From the cell containing the given text, extract its center point as (X, Y) coordinate. 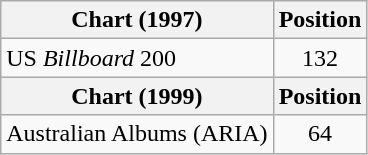
Chart (1997) (137, 20)
Chart (1999) (137, 96)
Australian Albums (ARIA) (137, 134)
US Billboard 200 (137, 58)
64 (320, 134)
132 (320, 58)
